Identify which cell holds the provided text, then report its (x, y) central coordinate. 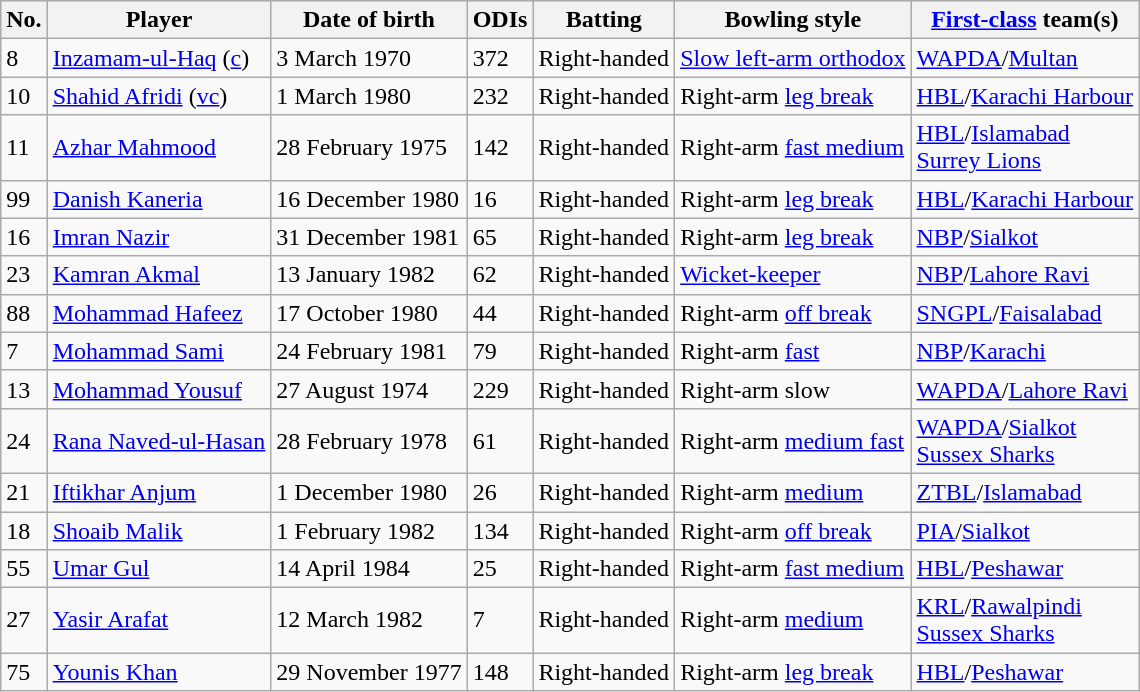
99 (24, 199)
12 March 1982 (369, 620)
NBP/Sialkot (1025, 237)
Mohammad Sami (159, 351)
28 February 1975 (369, 148)
13 (24, 389)
232 (500, 96)
229 (500, 389)
Shoaib Malik (159, 531)
44 (500, 313)
KRL/RawalpindiSussex Sharks (1025, 620)
142 (500, 148)
WAPDA/Multan (1025, 58)
26 (500, 492)
Danish Kaneria (159, 199)
17 October 1980 (369, 313)
148 (500, 672)
65 (500, 237)
55 (24, 569)
25 (500, 569)
Kamran Akmal (159, 275)
11 (24, 148)
WAPDA/SialkotSussex Sharks (1025, 440)
10 (24, 96)
24 February 1981 (369, 351)
79 (500, 351)
Mohammad Hafeez (159, 313)
Yasir Arafat (159, 620)
8 (24, 58)
Wicket-keeper (793, 275)
Azhar Mahmood (159, 148)
1 February 1982 (369, 531)
3 March 1970 (369, 58)
134 (500, 531)
No. (24, 20)
First-class team(s) (1025, 20)
Inzamam-ul-Haq (c) (159, 58)
Iftikhar Anjum (159, 492)
HBL/IslamabadSurrey Lions (1025, 148)
14 April 1984 (369, 569)
88 (24, 313)
ZTBL/Islamabad (1025, 492)
Mohammad Yousuf (159, 389)
PIA/Sialkot (1025, 531)
Umar Gul (159, 569)
27 (24, 620)
Rana Naved-ul-Hasan (159, 440)
61 (500, 440)
NBP/Lahore Ravi (1025, 275)
29 November 1977 (369, 672)
24 (24, 440)
ODIs (500, 20)
SNGPL/Faisalabad (1025, 313)
NBP/Karachi (1025, 351)
Younis Khan (159, 672)
Player (159, 20)
Imran Nazir (159, 237)
Date of birth (369, 20)
75 (24, 672)
31 December 1981 (369, 237)
18 (24, 531)
62 (500, 275)
Slow left-arm orthodox (793, 58)
27 August 1974 (369, 389)
Right-arm fast (793, 351)
1 December 1980 (369, 492)
23 (24, 275)
Bowling style (793, 20)
28 February 1978 (369, 440)
WAPDA/Lahore Ravi (1025, 389)
13 January 1982 (369, 275)
372 (500, 58)
1 March 1980 (369, 96)
Batting (604, 20)
Right-arm slow (793, 389)
16 December 1980 (369, 199)
Right-arm medium fast (793, 440)
Shahid Afridi (vc) (159, 96)
21 (24, 492)
